Scan for the cell matching the given text and deliver its [X, Y] coordinate at center. 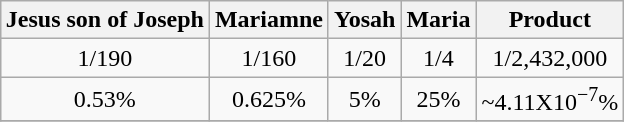
Jesus son of Joseph [104, 20]
Mariamne [268, 20]
25% [438, 100]
1/160 [268, 58]
~4.11X10−7% [550, 100]
0.53% [104, 100]
1/190 [104, 58]
1/4 [438, 58]
0.625% [268, 100]
1/20 [364, 58]
Maria [438, 20]
Product [550, 20]
Yosah [364, 20]
1/2,432,000 [550, 58]
5% [364, 100]
